Determine the (X, Y) coordinate at the center of the cell enclosing the given text.  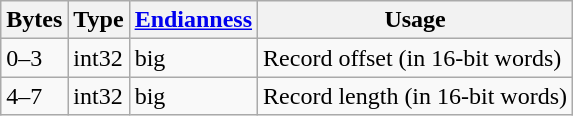
Record length (in 16-bit words) (416, 96)
Endianness (193, 20)
4–7 (34, 96)
Bytes (34, 20)
Record offset (in 16-bit words) (416, 58)
0–3 (34, 58)
Usage (416, 20)
Type (98, 20)
